Search for the cell housing the specified text and yield its [x, y] center coordinate. 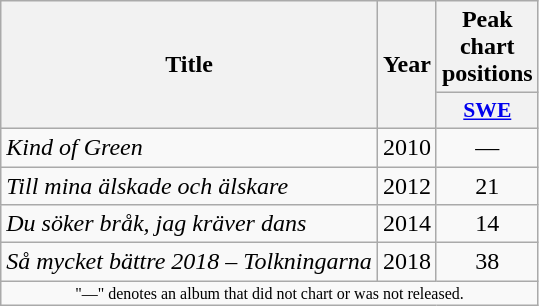
2010 [406, 147]
Year [406, 65]
Peak chart positions [487, 47]
Title [190, 65]
2014 [406, 224]
Kind of Green [190, 147]
Du söker bråk, jag kräver dans [190, 224]
2018 [406, 262]
— [487, 147]
38 [487, 262]
Till mina älskade och älskare [190, 185]
14 [487, 224]
"—" denotes an album that did not chart or was not released. [270, 293]
2012 [406, 185]
SWE [487, 111]
Så mycket bättre 2018 – Tolkningarna [190, 262]
21 [487, 185]
